Pinpoint the cell where the given text exists, returning its (X, Y) midpoint coordinate. 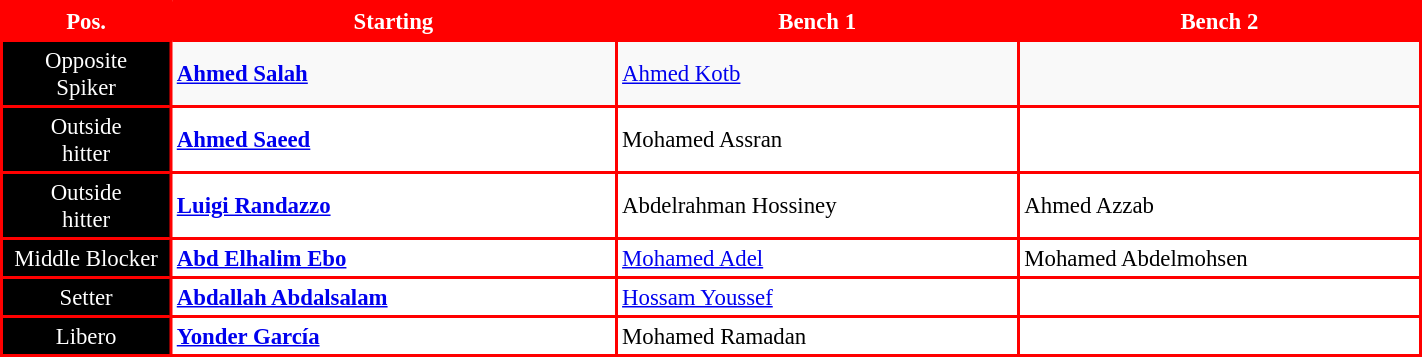
Ahmed Salah (394, 74)
Hossam Youssef (817, 298)
Ahmed Saeed (394, 140)
Starting (394, 22)
OppositeSpiker (86, 74)
Setter (86, 298)
Mohamed Ramadan (817, 336)
Libero (86, 336)
Middle Blocker (86, 258)
Ahmed Kotb (817, 74)
Abdallah Abdalsalam (394, 298)
Mohamed Abdelmohsen (1219, 258)
Luigi Randazzo (394, 206)
Bench 2 (1219, 22)
Abd Elhalim Ebo (394, 258)
Ahmed Azzab (1219, 206)
Pos. (86, 22)
Mohamed Assran (817, 140)
Bench 1 (817, 22)
Mohamed Adel (817, 258)
Yonder García (394, 336)
Abdelrahman Hossiney (817, 206)
